Locate the cell with the specified text and output its [X, Y] center coordinate. 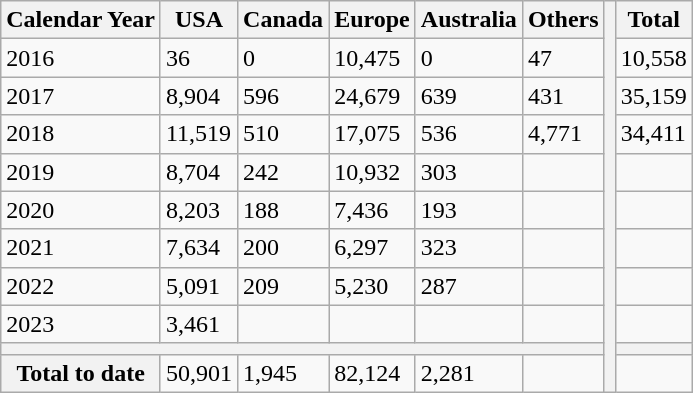
6,297 [372, 248]
8,203 [198, 210]
5,230 [372, 286]
8,704 [198, 172]
303 [468, 172]
4,771 [563, 134]
Calendar Year [81, 20]
2,281 [468, 373]
82,124 [372, 373]
24,679 [372, 96]
34,411 [654, 134]
47 [563, 58]
50,901 [198, 373]
10,475 [372, 58]
3,461 [198, 324]
7,634 [198, 248]
287 [468, 286]
2020 [81, 210]
5,091 [198, 286]
242 [284, 172]
2022 [81, 286]
Canada [284, 20]
36 [198, 58]
639 [468, 96]
2018 [81, 134]
Others [563, 20]
2021 [81, 248]
7,436 [372, 210]
209 [284, 286]
2017 [81, 96]
596 [284, 96]
10,932 [372, 172]
323 [468, 248]
2016 [81, 58]
2019 [81, 172]
17,075 [372, 134]
188 [284, 210]
8,904 [198, 96]
Europe [372, 20]
431 [563, 96]
510 [284, 134]
1,945 [284, 373]
Total to date [81, 373]
35,159 [654, 96]
200 [284, 248]
193 [468, 210]
536 [468, 134]
USA [198, 20]
11,519 [198, 134]
10,558 [654, 58]
Total [654, 20]
2023 [81, 324]
Australia [468, 20]
